From the cell containing the given text, extract its center point as (X, Y) coordinate. 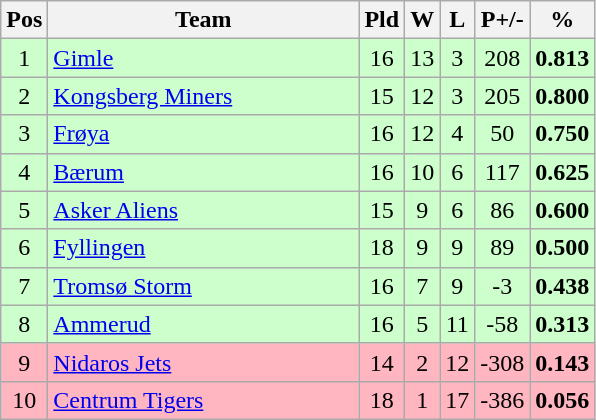
205 (502, 96)
Centrum Tigers (204, 400)
Ammerud (204, 324)
L (458, 20)
Asker Aliens (204, 210)
50 (502, 134)
86 (502, 210)
-386 (502, 400)
14 (382, 362)
Fyllingen (204, 248)
Nidaros Jets (204, 362)
% (562, 20)
-308 (502, 362)
89 (502, 248)
-3 (502, 286)
0.313 (562, 324)
W (422, 20)
11 (458, 324)
0.800 (562, 96)
Gimle (204, 58)
0.438 (562, 286)
0.600 (562, 210)
Bærum (204, 172)
Team (204, 20)
0.813 (562, 58)
0.750 (562, 134)
Pos (24, 20)
Kongsberg Miners (204, 96)
Pld (382, 20)
13 (422, 58)
117 (502, 172)
0.500 (562, 248)
Frøya (204, 134)
208 (502, 58)
-58 (502, 324)
Tromsø Storm (204, 286)
0.143 (562, 362)
P+/- (502, 20)
0.056 (562, 400)
8 (24, 324)
0.625 (562, 172)
17 (458, 400)
